Locate the cell with the specified text and output its (X, Y) center coordinate. 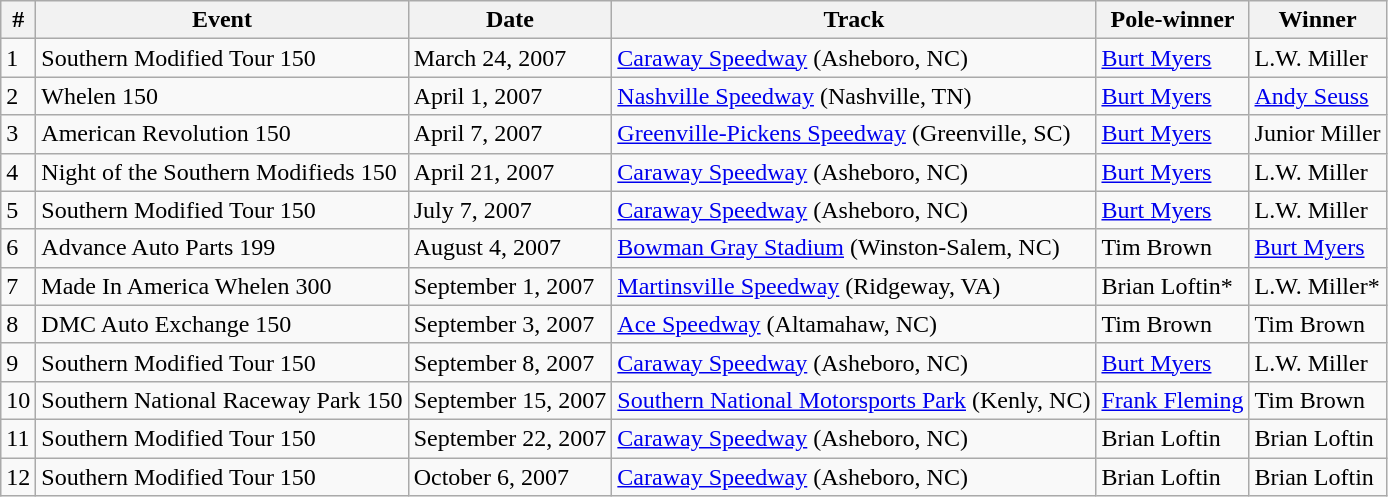
DMC Auto Exchange 150 (222, 324)
Event (222, 20)
July 7, 2007 (510, 210)
August 4, 2007 (510, 248)
L.W. Miller* (1318, 286)
4 (18, 172)
1 (18, 58)
September 1, 2007 (510, 286)
12 (18, 477)
September 8, 2007 (510, 362)
Frank Fleming (1172, 400)
Junior Miller (1318, 134)
Bowman Gray Stadium (Winston-Salem, NC) (854, 248)
Pole-winner (1172, 20)
5 (18, 210)
8 (18, 324)
April 21, 2007 (510, 172)
October 6, 2007 (510, 477)
9 (18, 362)
March 24, 2007 (510, 58)
April 7, 2007 (510, 134)
Nashville Speedway (Nashville, TN) (854, 96)
Whelen 150 (222, 96)
Track (854, 20)
Made In America Whelen 300 (222, 286)
Winner (1318, 20)
Ace Speedway (Altamahaw, NC) (854, 324)
April 1, 2007 (510, 96)
September 22, 2007 (510, 438)
September 15, 2007 (510, 400)
Brian Loftin* (1172, 286)
2 (18, 96)
Night of the Southern Modifieds 150 (222, 172)
Advance Auto Parts 199 (222, 248)
6 (18, 248)
Southern National Raceway Park 150 (222, 400)
3 (18, 134)
American Revolution 150 (222, 134)
# (18, 20)
11 (18, 438)
Southern National Motorsports Park (Kenly, NC) (854, 400)
Date (510, 20)
7 (18, 286)
Martinsville Speedway (Ridgeway, VA) (854, 286)
Greenville-Pickens Speedway (Greenville, SC) (854, 134)
September 3, 2007 (510, 324)
Andy Seuss (1318, 96)
10 (18, 400)
